Capture the cell that displays the provided text and extract its (x, y) central coordinate. 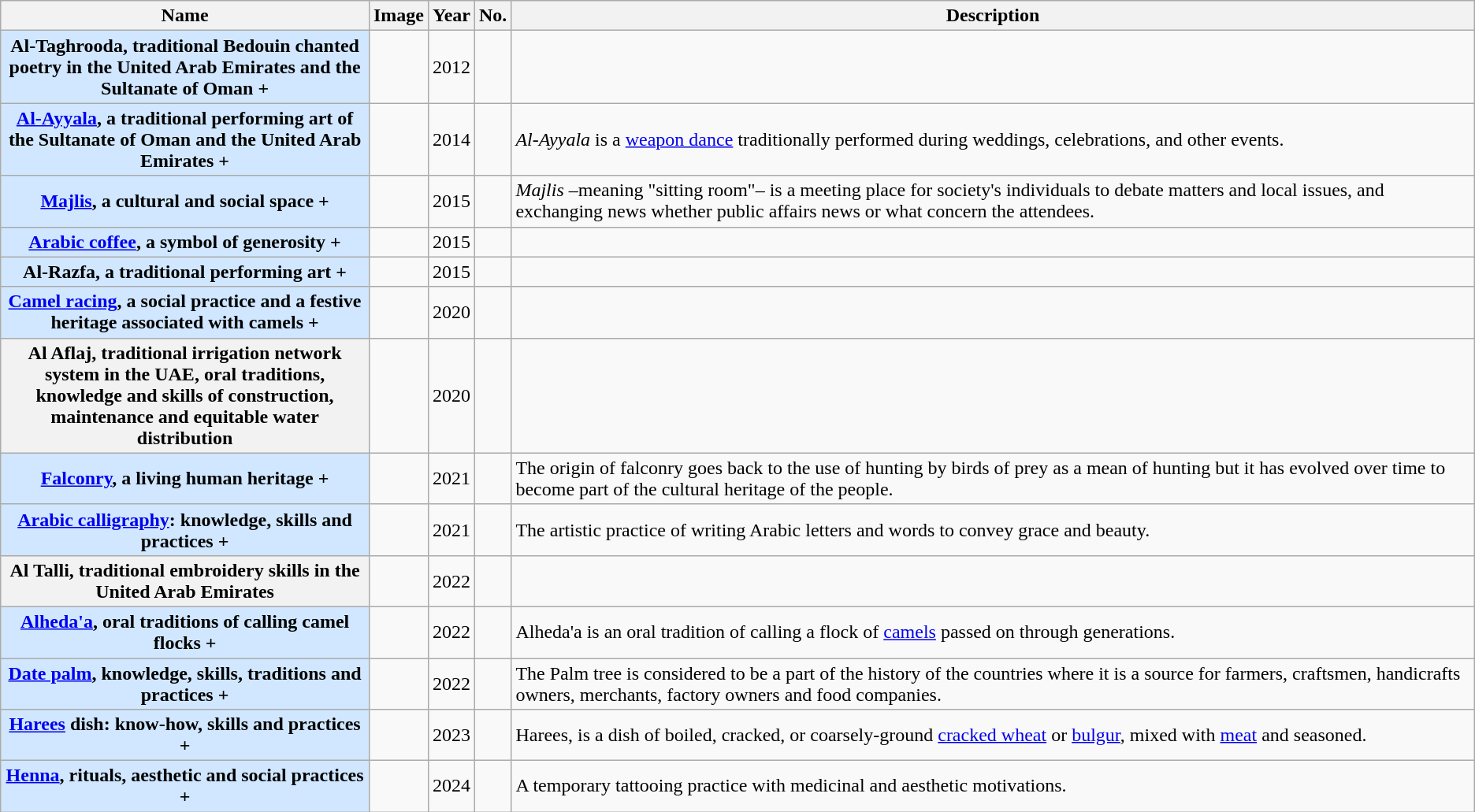
Falconry, a living human heritage + (185, 479)
Name (185, 16)
Al Talli, traditional embroidery skills in the United Arab Emirates (185, 581)
Al-Ayyala is a weapon dance traditionally performed during weddings, celebrations, and other events. (993, 139)
Camel racing, a social practice and a festive heritage associated with camels + (185, 312)
Al-Ayyala, a traditional performing art of the Sultanate of Oman and the United Arab Emirates + (185, 139)
A temporary tattooing practice with medicinal and aesthetic motivations. (993, 786)
Alheda'a is an oral tradition of calling a flock of camels passed on through generations. (993, 632)
Majlis, a cultural and social space + (185, 202)
2024 (451, 786)
No. (492, 16)
Al-Razfa, a traditional performing art + (185, 272)
Description (993, 16)
2023 (451, 736)
Alheda'a, oral traditions of calling camel flocks + (185, 632)
Arabic calligraphy: knowledge, skills and practices + (185, 529)
Harees, is a dish of boiled, cracked, or coarsely-ground cracked wheat or bulgur, mixed with meat and seasoned. (993, 736)
2014 (451, 139)
Henna, rituals, aesthetic and social practices + (185, 786)
Year (451, 16)
Arabic coffee, a symbol of generosity + (185, 242)
Harees dish: know-how, skills and practices + (185, 736)
2012 (451, 67)
Al-Taghrooda, traditional Bedouin chanted poetry in the United Arab Emirates and the Sultanate of Oman + (185, 67)
The artistic practice of writing Arabic letters and words to convey grace and beauty. (993, 529)
Image (399, 16)
Date palm, knowledge, skills, traditions and practices + (185, 684)
